Determine the [x, y] coordinate at the center of the cell enclosing the given text.  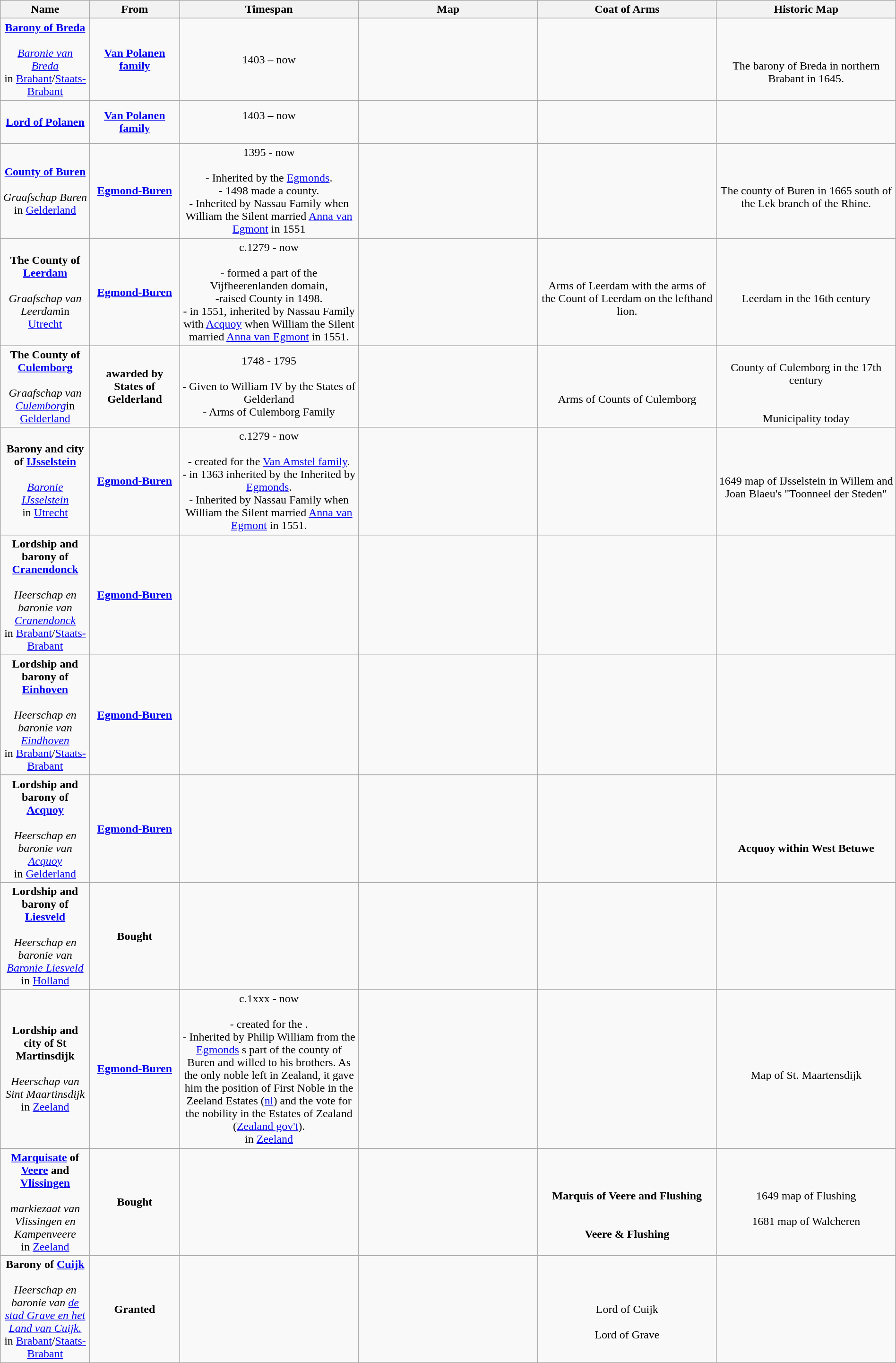
Coat of Arms [627, 9]
Lordship and barony of AcquoyHeerschap en baronie van Acquoy in Gelderland [45, 828]
Lord of Polanen [45, 122]
Timespan [269, 9]
Name [45, 9]
The County of LeerdamGraafschap van Leerdamin Utrecht [45, 292]
Lordship and barony of CranendonckHeerschap en baronie van Cranendonck in Brabant/Staats-Brabant [45, 595]
1649 map of IJsselstein in Willem and Joan Blaeu's "Toonneel der Steden" [806, 481]
Barony and city of IJsselsteinBaronie IJsselstein in Utrecht [45, 481]
Lordship and barony of LiesveldHeerschap en baronie van Baronie Liesveld in Holland [45, 936]
Acquoy within West Betuwe [806, 828]
1395 - now- Inherited by the Egmonds. - 1498 made a county. - Inherited by Nassau Family when William the Silent married Anna van Egmont in 1551 [269, 191]
Leerdam in the 16th century [806, 292]
1748 - 1795- Given to William IV by the States of Gelderland - Arms of Culemborg Family [269, 387]
Lordship and city of St MartinsdijkHeerschap van Sint Maartinsdijk in Zeeland [45, 1068]
From [134, 9]
The county of Buren in 1665 south of the Lek branch of the Rhine. [806, 191]
Granted [134, 1310]
Map of St. Maartensdijk [806, 1068]
Lord of Cuijk Lord of Grave [627, 1310]
Arms of Counts of Culemborg [627, 387]
The barony of Breda in northern Brabant in 1645. [806, 60]
County of BurenGraafschap Burenin Gelderland [45, 191]
Barony of CuijkHeerschap en baronie van de stad Grave en het Land van Cuijk. in Brabant/Staats-Brabant [45, 1310]
County of Culemborg in the 17th century Municipality today [806, 387]
The County of CulemborgGraafschap van Culemborgin Gelderland [45, 387]
Marquis of Veere and Flushing Veere & Flushing [627, 1202]
1649 map of Flushing 1681 map of Walcheren [806, 1202]
Lordship and barony of EinhovenHeerschap en baronie van Eindhoven in Brabant/Staats-Brabant [45, 715]
Arms of Leerdam with the arms of the Count of Leerdam on the lefthand lion. [627, 292]
Barony of BredaBaronie van Bredain Brabant/Staats-Brabant [45, 60]
awarded by States of Gelderland [134, 387]
Map [448, 9]
Marquisate of Veere and Vlissingenmarkiezaat van Vlissingen en Kampenveere in Zeeland [45, 1202]
Historic Map [806, 9]
